Locate the cell with the specified text and output its (x, y) center coordinate. 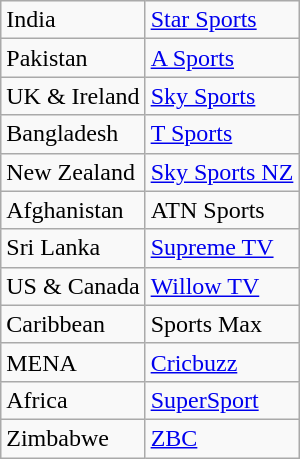
A Sports (222, 58)
MENA (73, 362)
Bangladesh (73, 134)
Sky Sports (222, 96)
Sports Max (222, 324)
Africa (73, 400)
SuperSport (222, 400)
ATN Sports (222, 210)
Caribbean (73, 324)
India (73, 20)
Afghanistan (73, 210)
Supreme TV (222, 248)
UK & Ireland (73, 96)
T Sports (222, 134)
New Zealand (73, 172)
Sky Sports NZ (222, 172)
Star Sports (222, 20)
Pakistan (73, 58)
Cricbuzz (222, 362)
Zimbabwe (73, 438)
Willow TV (222, 286)
ZBC (222, 438)
Sri Lanka (73, 248)
US & Canada (73, 286)
